Extract the [x, y] coordinate from the center of the cell holding the provided text.  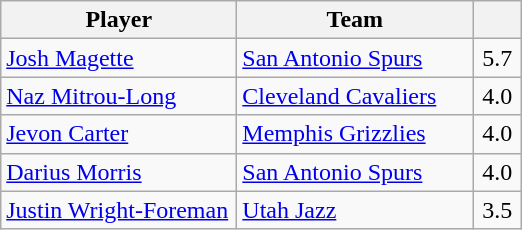
Utah Jazz [355, 210]
Darius Morris [119, 172]
3.5 [498, 210]
Memphis Grizzlies [355, 134]
Player [119, 20]
5.7 [498, 58]
Team [355, 20]
Naz Mitrou-Long [119, 96]
Jevon Carter [119, 134]
Josh Magette [119, 58]
Cleveland Cavaliers [355, 96]
Justin Wright-Foreman [119, 210]
